Extract the (X, Y) coordinate from the center of the cell holding the provided text.  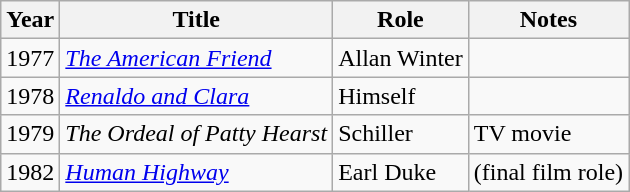
Year (30, 20)
Renaldo and Clara (196, 96)
Allan Winter (401, 58)
1977 (30, 58)
1978 (30, 96)
Role (401, 20)
Notes (548, 20)
Himself (401, 96)
Earl Duke (401, 172)
1979 (30, 134)
Schiller (401, 134)
Human Highway (196, 172)
TV movie (548, 134)
1982 (30, 172)
Title (196, 20)
The Ordeal of Patty Hearst (196, 134)
The American Friend (196, 58)
(final film role) (548, 172)
